Scan for the cell matching the given text and deliver its [x, y] coordinate at center. 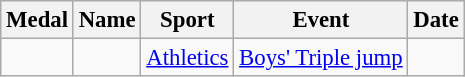
Name [107, 20]
Medal [38, 20]
Sport [188, 20]
Athletics [188, 58]
Date [436, 20]
Boys' Triple jump [321, 58]
Event [321, 20]
